For the text-containing cell, return its midpoint in (X, Y) coordinate format. 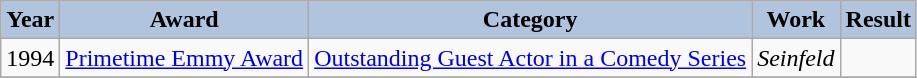
Award (184, 20)
Primetime Emmy Award (184, 58)
Work (796, 20)
Outstanding Guest Actor in a Comedy Series (530, 58)
Result (878, 20)
1994 (30, 58)
Seinfeld (796, 58)
Category (530, 20)
Year (30, 20)
